Find where the given text appears and provide that cell's center as (X, Y) coordinate. 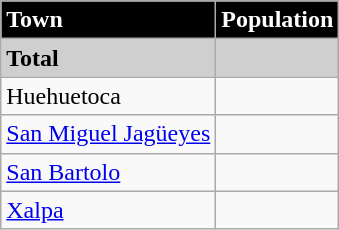
Town (108, 20)
San Miguel Jagüeyes (108, 134)
San Bartolo (108, 172)
Total (108, 58)
Population (278, 20)
Xalpa (108, 210)
Huehuetoca (108, 96)
